Identify which cell holds the provided text, then report its [x, y] central coordinate. 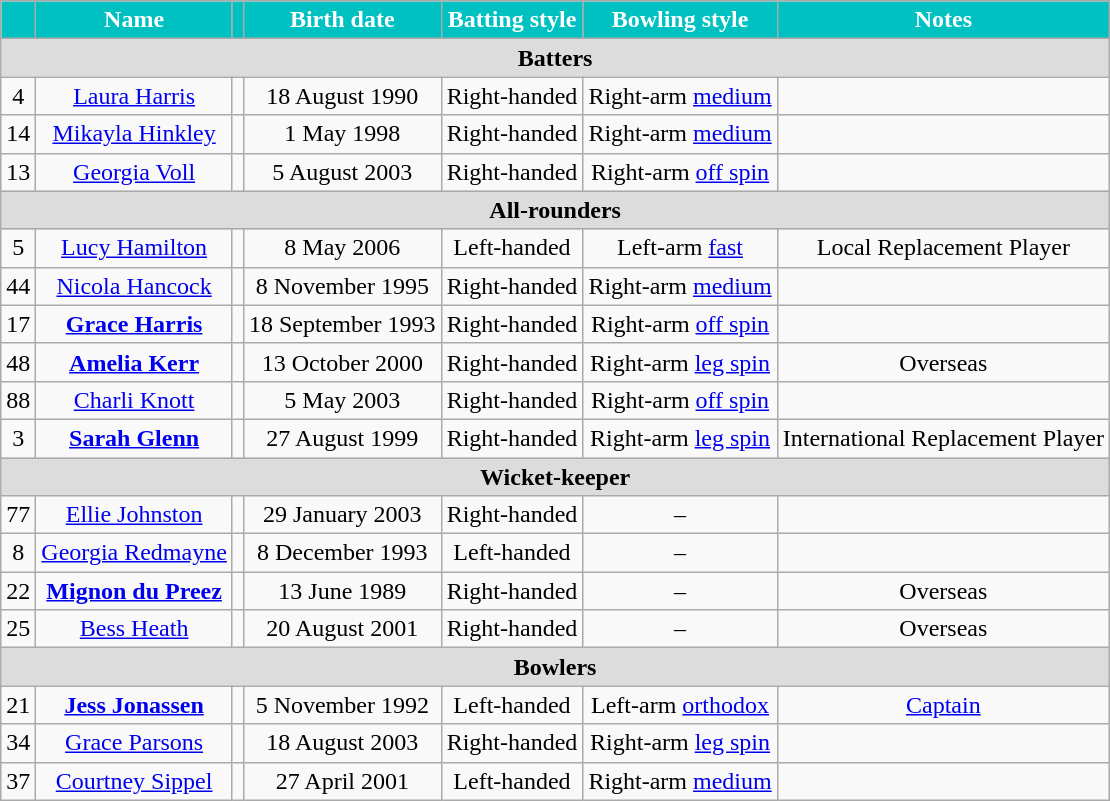
5 November 1992 [342, 705]
Birth date [342, 20]
Laura Harris [134, 96]
77 [18, 515]
Grace Parsons [134, 743]
17 [18, 324]
Courtney Sippel [134, 781]
Local Replacement Player [943, 248]
Bowling style [680, 20]
Bess Heath [134, 629]
Name [134, 20]
Amelia Kerr [134, 362]
34 [18, 743]
Notes [943, 20]
Mikayla Hinkley [134, 134]
Jess Jonassen [134, 705]
International Replacement Player [943, 438]
13 October 2000 [342, 362]
Left-arm orthodox [680, 705]
18 September 1993 [342, 324]
88 [18, 400]
27 August 1999 [342, 438]
Charli Knott [134, 400]
29 January 2003 [342, 515]
Captain [943, 705]
1 May 1998 [342, 134]
21 [18, 705]
37 [18, 781]
Batters [556, 58]
8 December 1993 [342, 553]
14 [18, 134]
Ellie Johnston [134, 515]
Left-arm fast [680, 248]
13 June 1989 [342, 591]
Grace Harris [134, 324]
22 [18, 591]
48 [18, 362]
Lucy Hamilton [134, 248]
13 [18, 172]
Bowlers [556, 667]
Mignon du Preez [134, 591]
8 May 2006 [342, 248]
All-rounders [556, 210]
Wicket-keeper [556, 477]
Georgia Redmayne [134, 553]
Batting style [512, 20]
27 April 2001 [342, 781]
5 [18, 248]
20 August 2001 [342, 629]
3 [18, 438]
44 [18, 286]
8 [18, 553]
8 November 1995 [342, 286]
Sarah Glenn [134, 438]
Georgia Voll [134, 172]
18 August 2003 [342, 743]
25 [18, 629]
Nicola Hancock [134, 286]
5 May 2003 [342, 400]
4 [18, 96]
5 August 2003 [342, 172]
18 August 1990 [342, 96]
